From the cell containing the given text, extract its center point as (X, Y) coordinate. 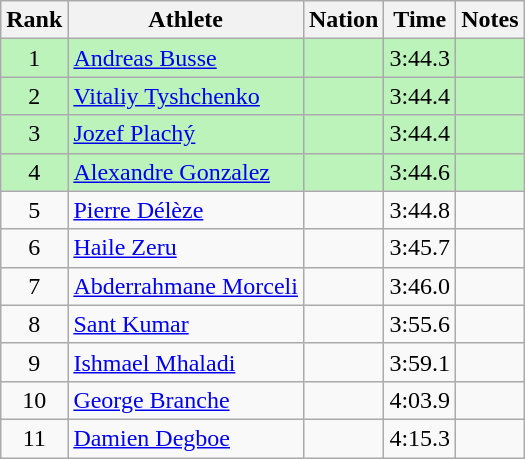
Haile Zeru (186, 248)
Alexandre Gonzalez (186, 172)
10 (34, 400)
3:59.1 (420, 362)
3:55.6 (420, 324)
Ishmael Mhaladi (186, 362)
7 (34, 286)
3 (34, 134)
Nation (343, 20)
Sant Kumar (186, 324)
5 (34, 210)
3:44.8 (420, 210)
Damien Degboe (186, 438)
4:03.9 (420, 400)
6 (34, 248)
3:46.0 (420, 286)
Time (420, 20)
2 (34, 96)
Athlete (186, 20)
11 (34, 438)
4 (34, 172)
1 (34, 58)
George Branche (186, 400)
8 (34, 324)
3:45.7 (420, 248)
4:15.3 (420, 438)
Abderrahmane Morceli (186, 286)
Vitaliy Tyshchenko (186, 96)
Rank (34, 20)
Notes (490, 20)
3:44.3 (420, 58)
Andreas Busse (186, 58)
Pierre Délèze (186, 210)
Jozef Plachý (186, 134)
9 (34, 362)
3:44.6 (420, 172)
